Find where the given text appears and provide that cell's center as [X, Y] coordinate. 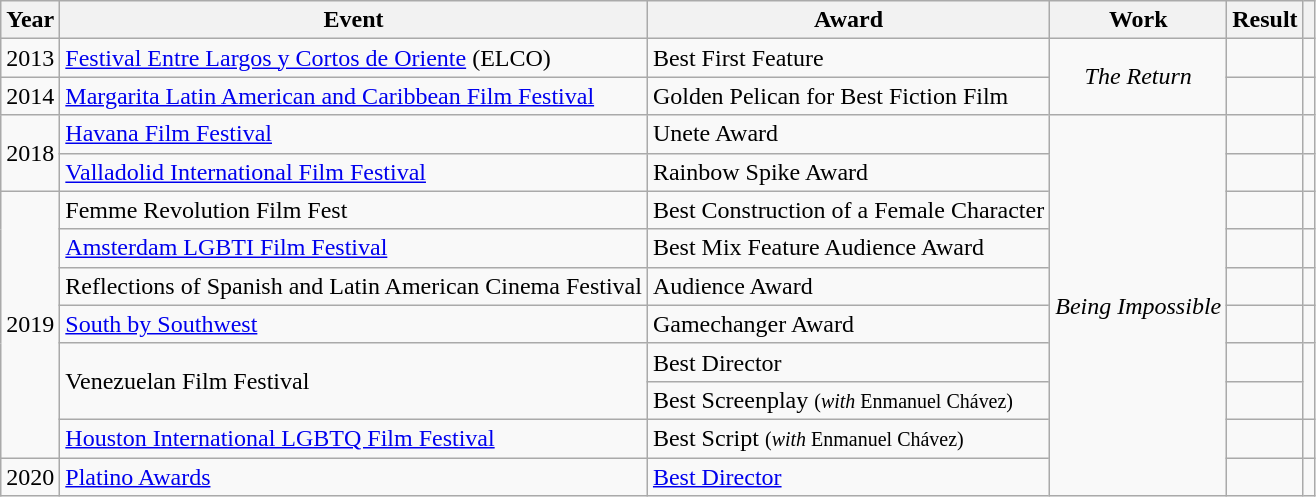
Venezuelan Film Festival [354, 381]
South by Southwest [354, 324]
Festival Entre Largos y Cortos de Oriente (ELCO) [354, 58]
2013 [30, 58]
Work [1138, 20]
Margarita Latin American and Caribbean Film Festival [354, 96]
Valladolid International Film Festival [354, 172]
2020 [30, 477]
Best Screenplay (with Enmanuel Chávez) [848, 400]
Being Impossible [1138, 306]
The Return [1138, 77]
Best Construction of a Female Character [848, 210]
Unete Award [848, 134]
Best Mix Feature Audience Award [848, 248]
Best First Feature [848, 58]
Femme Revolution Film Fest [354, 210]
Reflections of Spanish and Latin American Cinema Festival [354, 286]
Amsterdam LGBTI Film Festival [354, 248]
Rainbow Spike Award [848, 172]
Audience Award [848, 286]
Year [30, 20]
Result [1265, 20]
Event [354, 20]
2014 [30, 96]
Havana Film Festival [354, 134]
Golden Pelican for Best Fiction Film [848, 96]
Houston International LGBTQ Film Festival [354, 438]
Platino Awards [354, 477]
2018 [30, 153]
Award [848, 20]
2019 [30, 324]
Gamechanger Award [848, 324]
Best Script (with Enmanuel Chávez) [848, 438]
